Scan for the cell matching the given text and deliver its (x, y) coordinate at center. 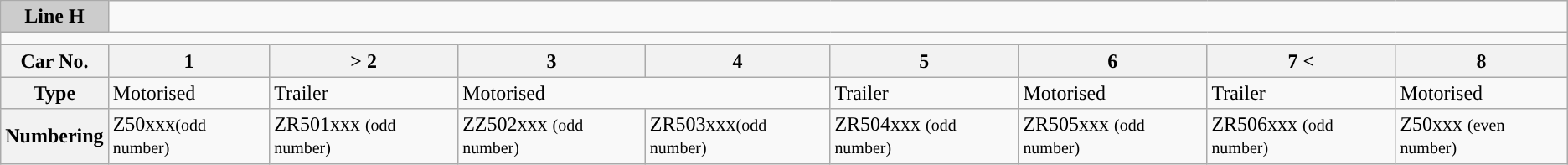
Line H (54, 17)
> 2 (364, 61)
5 (925, 61)
ZR505xxx (odd number) (1112, 136)
1 (189, 61)
6 (1112, 61)
Car No. (54, 61)
7 < (1302, 61)
ZZ502xxx (odd number) (552, 136)
ZR506xxx (odd number) (1302, 136)
ZR503xxx(odd number) (737, 136)
ZR504xxx (odd number) (925, 136)
Z50xxx(odd number) (189, 136)
4 (737, 61)
Z50xxx (even number) (1481, 136)
Type (54, 93)
3 (552, 61)
8 (1481, 61)
ZR501xxx (odd number) (364, 136)
Numbering (54, 136)
